Pinpoint the cell where the given text exists, returning its [x, y] midpoint coordinate. 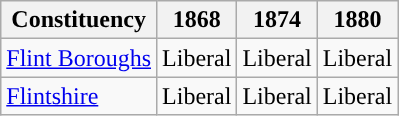
1874 [277, 20]
1868 [197, 20]
Flintshire [79, 96]
1880 [357, 20]
Constituency [79, 20]
Flint Boroughs [79, 58]
